Capture the cell that displays the provided text and extract its (x, y) central coordinate. 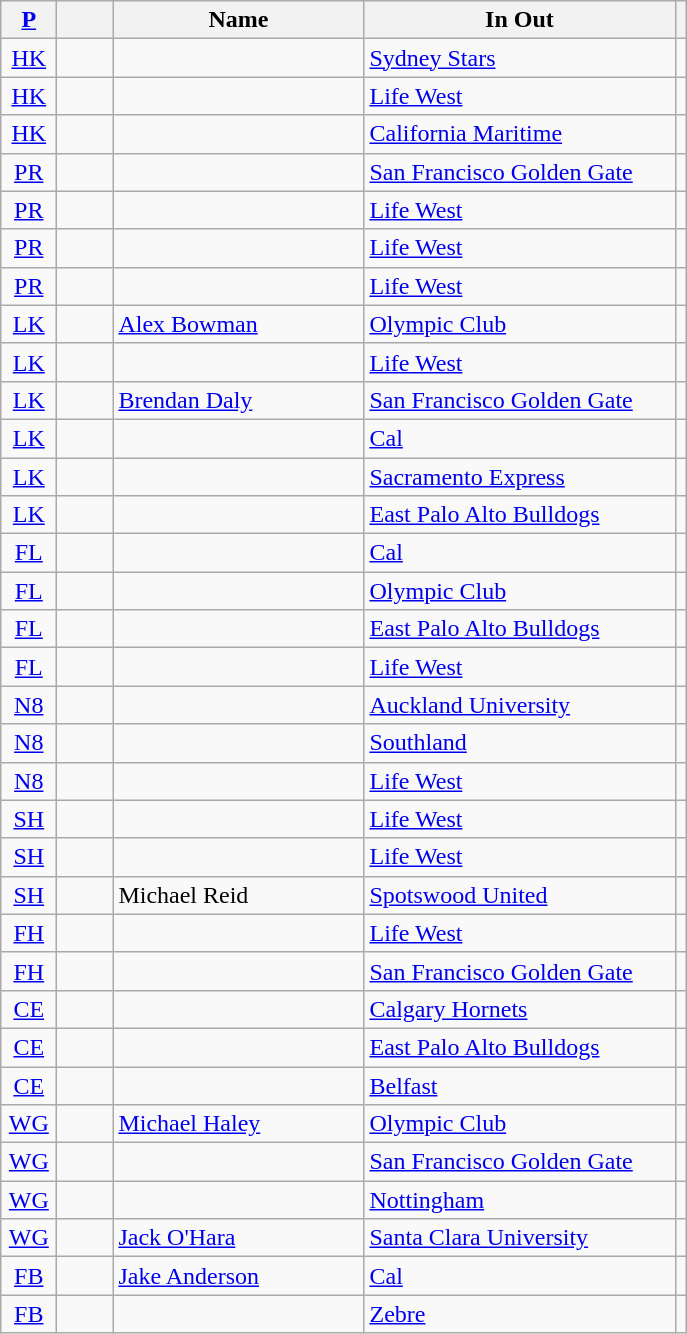
Brendan Daly (238, 400)
Sacramento Express (520, 477)
California Maritime (520, 134)
Alex Bowman (238, 324)
Michael Reid (238, 895)
P (29, 20)
Sydney Stars (520, 58)
Michael Haley (238, 1124)
Santa Clara University (520, 1238)
Calgary Hornets (520, 1009)
Jack O'Hara (238, 1238)
Zebre (520, 1314)
Name (238, 20)
Belfast (520, 1085)
Spotswood United (520, 895)
In Out (520, 20)
Jake Anderson (238, 1276)
Nottingham (520, 1200)
Southland (520, 743)
Auckland University (520, 705)
